From the cell containing the given text, extract its center point as (x, y) coordinate. 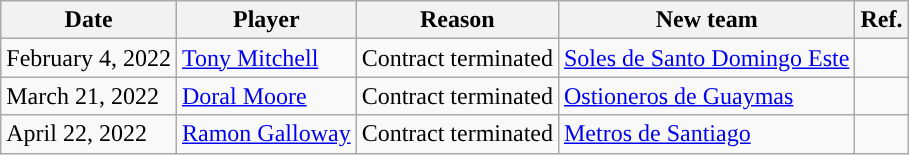
New team (706, 20)
March 21, 2022 (89, 96)
February 4, 2022 (89, 58)
Ref. (882, 20)
Reason (457, 20)
Tony Mitchell (266, 58)
Date (89, 20)
Soles de Santo Domingo Este (706, 58)
Ramon Galloway (266, 134)
Ostioneros de Guaymas (706, 96)
Player (266, 20)
Metros de Santiago (706, 134)
Doral Moore (266, 96)
April 22, 2022 (89, 134)
